Locate the cell with the specified text and output its (x, y) center coordinate. 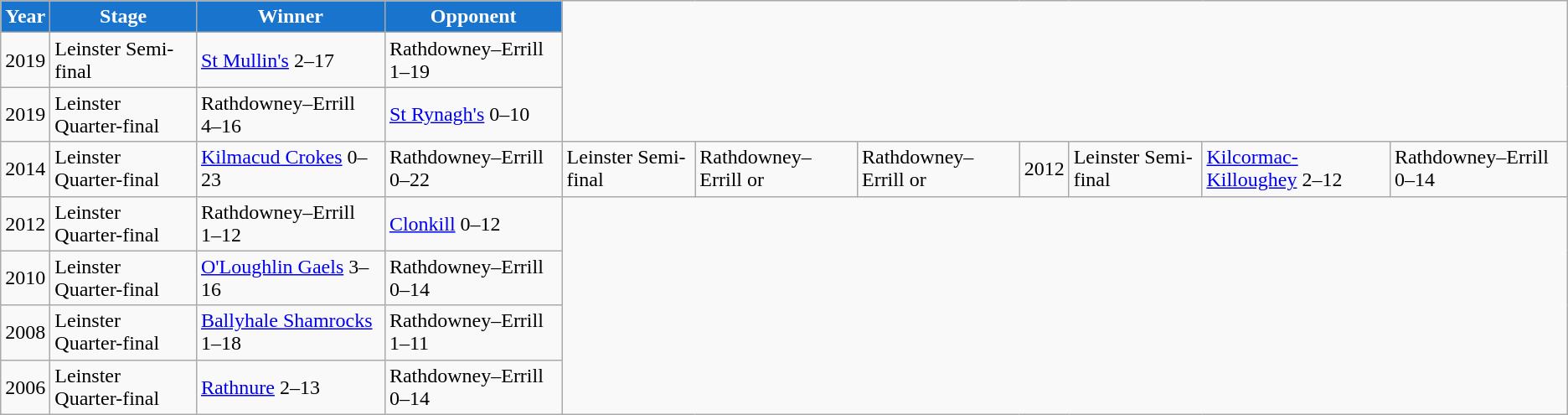
St Rynagh's 0–10 (473, 114)
Stage (124, 17)
Rathdowney–Errill 1–11 (473, 332)
Rathdowney–Errill 4–16 (290, 114)
Clonkill 0–12 (473, 223)
Rathdowney–Errill 1–12 (290, 223)
Winner (290, 17)
Kilmacud Crokes 0–23 (290, 169)
St Mullin's 2–17 (290, 60)
O'Loughlin Gaels 3–16 (290, 278)
Rathnure 2–13 (290, 387)
2008 (25, 332)
2006 (25, 387)
Year (25, 17)
Opponent (473, 17)
Rathdowney–Errill 0–22 (473, 169)
Kilcormac-Killoughey 2–12 (1297, 169)
Rathdowney–Errill 1–19 (473, 60)
Ballyhale Shamrocks 1–18 (290, 332)
2014 (25, 169)
2010 (25, 278)
